Identify which cell holds the provided text, then report its (X, Y) central coordinate. 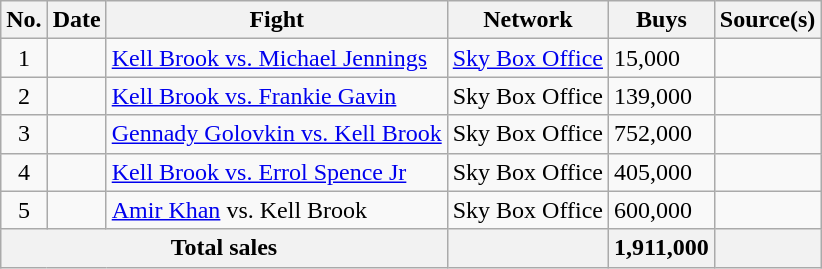
4 (24, 172)
Fight (276, 20)
3 (24, 134)
405,000 (662, 172)
Gennady Golovkin vs. Kell Brook (276, 134)
2 (24, 96)
Source(s) (768, 20)
No. (24, 20)
Network (528, 20)
752,000 (662, 134)
Date (76, 20)
15,000 (662, 58)
Kell Brook vs. Michael Jennings (276, 58)
5 (24, 210)
Total sales (224, 248)
1 (24, 58)
Kell Brook vs. Frankie Gavin (276, 96)
Amir Khan vs. Kell Brook (276, 210)
Buys (662, 20)
139,000 (662, 96)
1,911,000 (662, 248)
600,000 (662, 210)
Kell Brook vs. Errol Spence Jr (276, 172)
